Extract the [x, y] coordinate from the center of the cell holding the provided text.  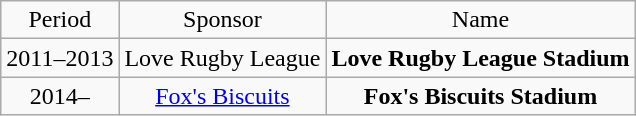
Period [60, 20]
2014– [60, 96]
Name [480, 20]
Fox's Biscuits [222, 96]
2011–2013 [60, 58]
Sponsor [222, 20]
Fox's Biscuits Stadium [480, 96]
Love Rugby League [222, 58]
Love Rugby League Stadium [480, 58]
